Locate the cell with the specified text and output its [x, y] center coordinate. 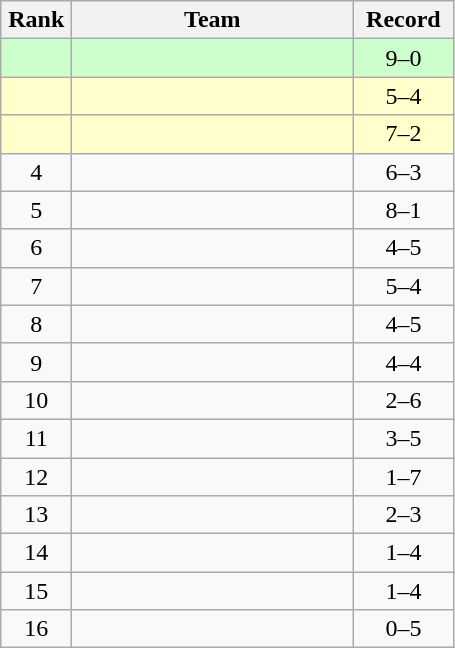
2–6 [404, 400]
16 [36, 629]
14 [36, 553]
9–0 [404, 58]
7–2 [404, 134]
6–3 [404, 172]
8 [36, 324]
12 [36, 477]
7 [36, 286]
1–7 [404, 477]
Team [212, 20]
0–5 [404, 629]
4–4 [404, 362]
10 [36, 400]
11 [36, 438]
15 [36, 591]
8–1 [404, 210]
9 [36, 362]
Rank [36, 20]
2–3 [404, 515]
13 [36, 515]
4 [36, 172]
Record [404, 20]
3–5 [404, 438]
5 [36, 210]
6 [36, 248]
